Determine the (X, Y) coordinate at the center of the cell enclosing the given text.  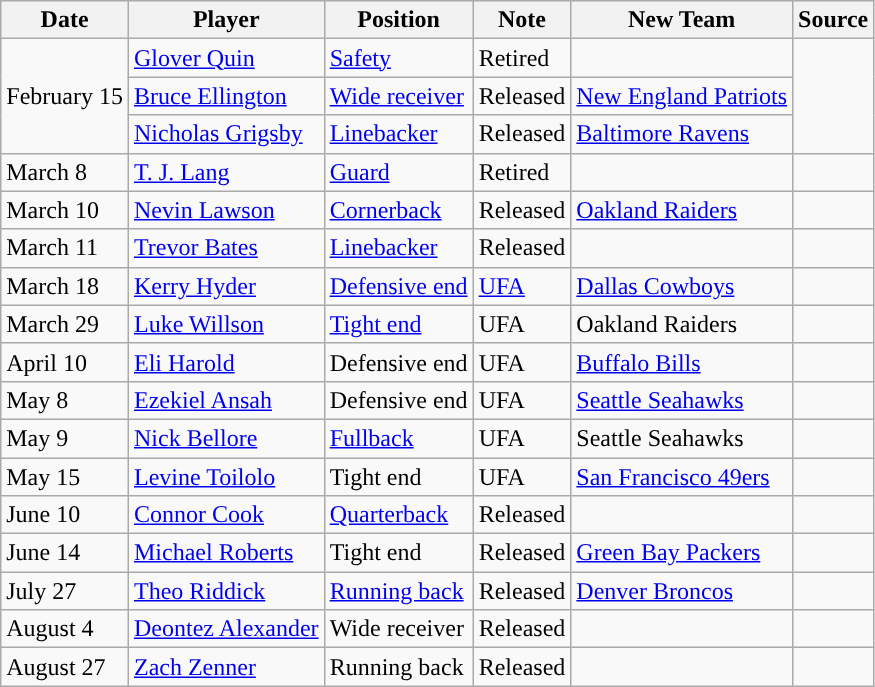
Green Bay Packers (682, 553)
August 27 (65, 667)
Bruce Ellington (226, 96)
Theo Riddick (226, 591)
Kerry Hyder (226, 286)
Cornerback (398, 210)
May 15 (65, 477)
Position (398, 20)
Eli Harold (226, 362)
Source (834, 20)
Nicholas Grigsby (226, 134)
Date (65, 20)
Michael Roberts (226, 553)
Connor Cook (226, 515)
Baltimore Ravens (682, 134)
May 9 (65, 438)
July 27 (65, 591)
Zach Zenner (226, 667)
Glover Quin (226, 58)
March 10 (65, 210)
Fullback (398, 438)
Player (226, 20)
New Team (682, 20)
March 18 (65, 286)
Nick Bellore (226, 438)
June 10 (65, 515)
Safety (398, 58)
T. J. Lang (226, 172)
Luke Willson (226, 324)
Trevor Bates (226, 248)
February 15 (65, 96)
March 11 (65, 248)
Note (522, 20)
Denver Broncos (682, 591)
Ezekiel Ansah (226, 400)
August 4 (65, 629)
March 8 (65, 172)
Dallas Cowboys (682, 286)
New England Patriots (682, 96)
Quarterback (398, 515)
Deontez Alexander (226, 629)
Levine Toilolo (226, 477)
May 8 (65, 400)
Guard (398, 172)
June 14 (65, 553)
April 10 (65, 362)
San Francisco 49ers (682, 477)
March 29 (65, 324)
Buffalo Bills (682, 362)
Nevin Lawson (226, 210)
